Identify which cell holds the provided text, then report its [x, y] central coordinate. 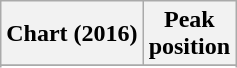
Chart (2016) [72, 34]
Peak position [189, 34]
